Detect which cell encompasses the target text, then output its (x, y) center coordinate. 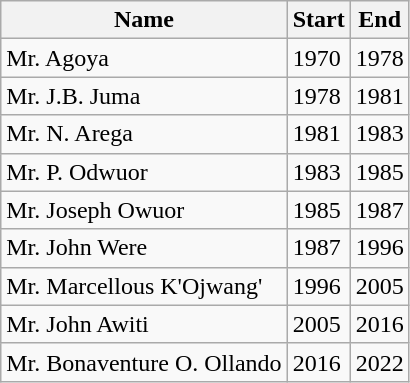
Name (144, 20)
2022 (380, 362)
Mr. Marcellous K'Ojwang' (144, 286)
Mr. Agoya (144, 58)
Mr. John Were (144, 248)
End (380, 20)
Mr. Joseph Owuor (144, 210)
1970 (318, 58)
Mr. P. Odwuor (144, 172)
Mr. Bonaventure O. Ollando (144, 362)
Mr. N. Arega (144, 134)
Start (318, 20)
Mr. John Awiti (144, 324)
Mr. J.B. Juma (144, 96)
